For the text-containing cell, return its midpoint in [X, Y] coordinate format. 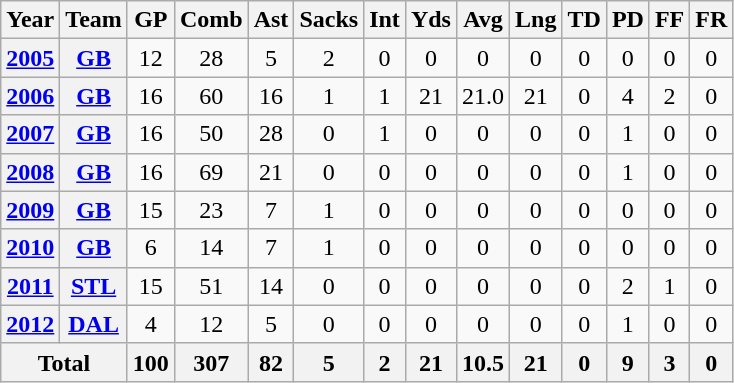
DAL [94, 324]
2011 [30, 286]
FR [712, 20]
Team [94, 20]
2009 [30, 210]
Int [385, 20]
60 [211, 96]
PD [628, 20]
Avg [482, 20]
STL [94, 286]
2008 [30, 172]
Ast [271, 20]
Yds [430, 20]
2005 [30, 58]
2012 [30, 324]
TD [584, 20]
2007 [30, 134]
51 [211, 286]
6 [150, 248]
FF [669, 20]
2010 [30, 248]
10.5 [482, 362]
9 [628, 362]
Lng [536, 20]
3 [669, 362]
GP [150, 20]
50 [211, 134]
Sacks [329, 20]
69 [211, 172]
2006 [30, 96]
82 [271, 362]
100 [150, 362]
21.0 [482, 96]
Comb [211, 20]
307 [211, 362]
Year [30, 20]
23 [211, 210]
Total [64, 362]
